Provide the (X, Y) coordinate of the cell's center where the given text is located.  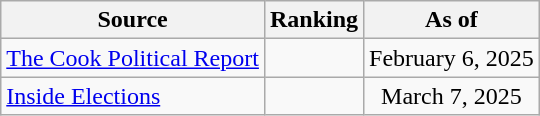
February 6, 2025 (452, 58)
March 7, 2025 (452, 96)
Source (133, 20)
Inside Elections (133, 96)
The Cook Political Report (133, 58)
As of (452, 20)
Ranking (314, 20)
